Return the (x, y) coordinate for the center point of the cell that contains the specified text.  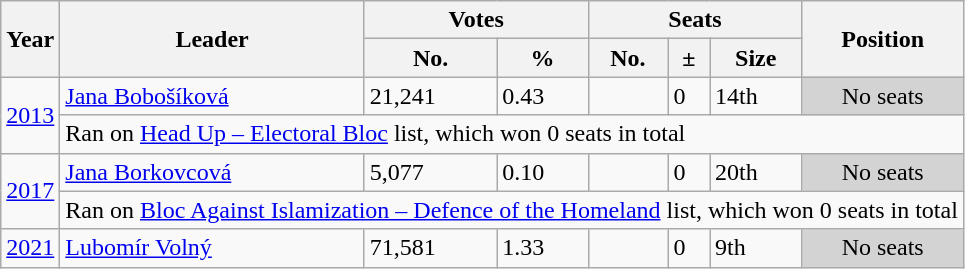
20th (756, 172)
Jana Bobošíková (212, 96)
0.10 (542, 172)
2021 (30, 248)
Lubomír Volný (212, 248)
Ran on Head Up – Electoral Bloc list, which won 0 seats in total (512, 134)
Votes (476, 20)
2017 (30, 191)
21,241 (430, 96)
9th (756, 248)
± (689, 58)
Ran on Bloc Against Islamization – Defence of the Homeland list, which won 0 seats in total (512, 210)
2013 (30, 115)
Size (756, 58)
% (542, 58)
Position (882, 39)
Jana Borkovcová (212, 172)
1.33 (542, 248)
Leader (212, 39)
14th (756, 96)
71,581 (430, 248)
0.43 (542, 96)
Year (30, 39)
5,077 (430, 172)
Seats (695, 20)
